For the text-containing cell, return its midpoint in (X, Y) coordinate format. 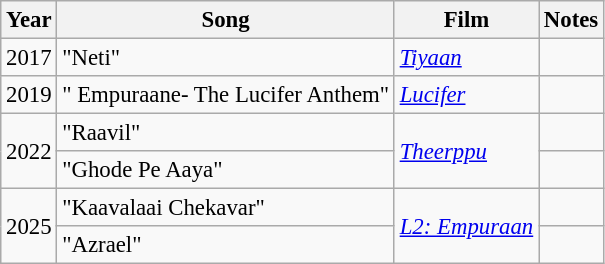
Tiyaan (466, 58)
Song (226, 20)
"Neti" (226, 58)
Film (466, 20)
"Ghode Pe Aaya" (226, 170)
2017 (29, 58)
" Empuraane- The Lucifer Anthem" (226, 95)
Lucifer (466, 95)
"Raavil" (226, 133)
2022 (29, 152)
2025 (29, 226)
Theerppu (466, 152)
"Kaavalaai Chekavar" (226, 208)
L2: Empuraan (466, 226)
Year (29, 20)
2019 (29, 95)
Notes (572, 20)
"Azrael" (226, 245)
